Find where the given text appears and provide that cell's center as [X, Y] coordinate. 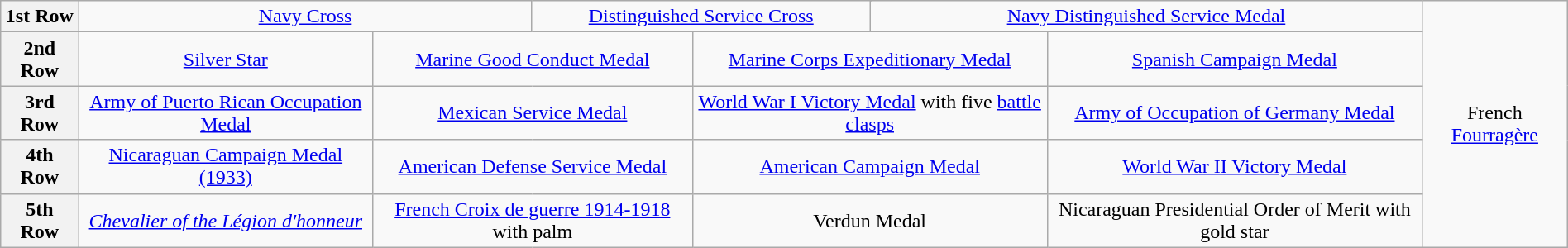
American Campaign Medal [870, 167]
Army of Occupation of Germany Medal [1234, 112]
Navy Cross [305, 17]
Spanish Campaign Medal [1234, 60]
Army of Puerto Rican Occupation Medal [226, 112]
2nd Row [40, 60]
4th Row [40, 167]
3rd Row [40, 112]
Mexican Service Medal [533, 112]
Navy Distinguished Service Medal [1146, 17]
Chevalier of the Légion d'honneur [226, 220]
Distinguished Service Cross [701, 17]
1st Row [40, 17]
Marine Corps Expeditionary Medal [870, 60]
Silver Star [226, 60]
5th Row [40, 220]
World War II Victory Medal [1234, 167]
American Defense Service Medal [533, 167]
Marine Good Conduct Medal [533, 60]
Nicaraguan Campaign Medal (1933) [226, 167]
French Croix de guerre 1914-1918 with palm [533, 220]
French Fourragère [1494, 124]
Nicaraguan Presidential Order of Merit with gold star [1234, 220]
Verdun Medal [870, 220]
World War I Victory Medal with five battle clasps [870, 112]
